Find where the given text appears and provide that cell's center as [X, Y] coordinate. 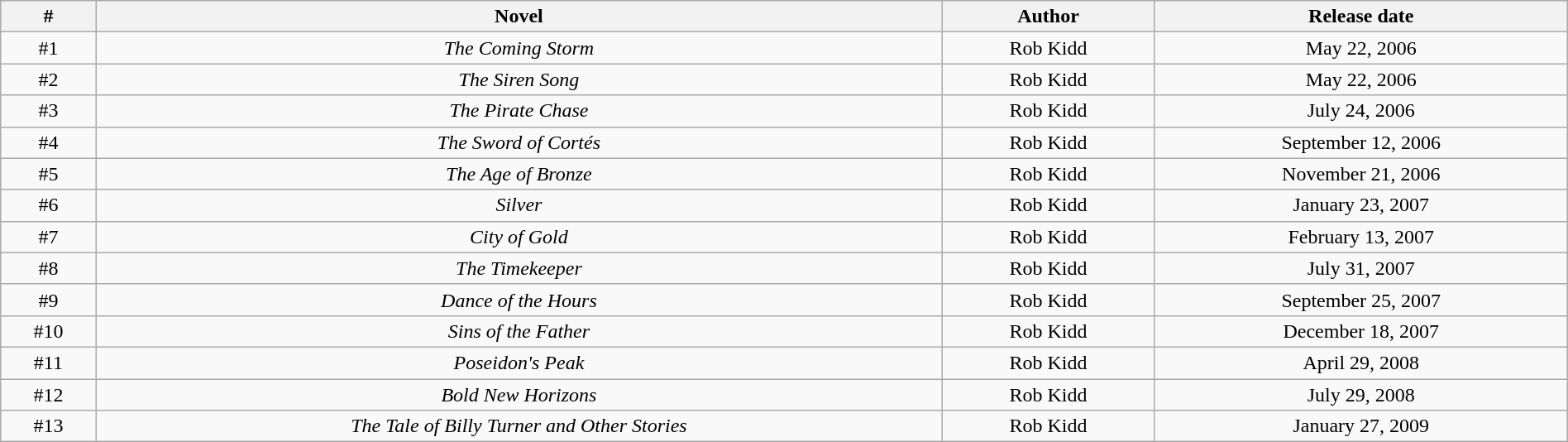
December 18, 2007 [1361, 331]
The Tale of Billy Turner and Other Stories [519, 426]
November 21, 2006 [1361, 174]
The Pirate Chase [519, 111]
Author [1049, 17]
Novel [519, 17]
#3 [48, 111]
January 27, 2009 [1361, 426]
February 13, 2007 [1361, 237]
City of Gold [519, 237]
Dance of the Hours [519, 300]
The Age of Bronze [519, 174]
Sins of the Father [519, 331]
#11 [48, 363]
# [48, 17]
July 31, 2007 [1361, 268]
The Siren Song [519, 79]
September 25, 2007 [1361, 300]
The Sword of Cortés [519, 142]
Poseidon's Peak [519, 363]
#1 [48, 48]
The Timekeeper [519, 268]
#4 [48, 142]
Release date [1361, 17]
April 29, 2008 [1361, 363]
#10 [48, 331]
July 24, 2006 [1361, 111]
#9 [48, 300]
#6 [48, 205]
#2 [48, 79]
#5 [48, 174]
Silver [519, 205]
July 29, 2008 [1361, 395]
#12 [48, 395]
#7 [48, 237]
January 23, 2007 [1361, 205]
The Coming Storm [519, 48]
#13 [48, 426]
Bold New Horizons [519, 395]
September 12, 2006 [1361, 142]
#8 [48, 268]
